Find where the given text appears and provide that cell's center as (x, y) coordinate. 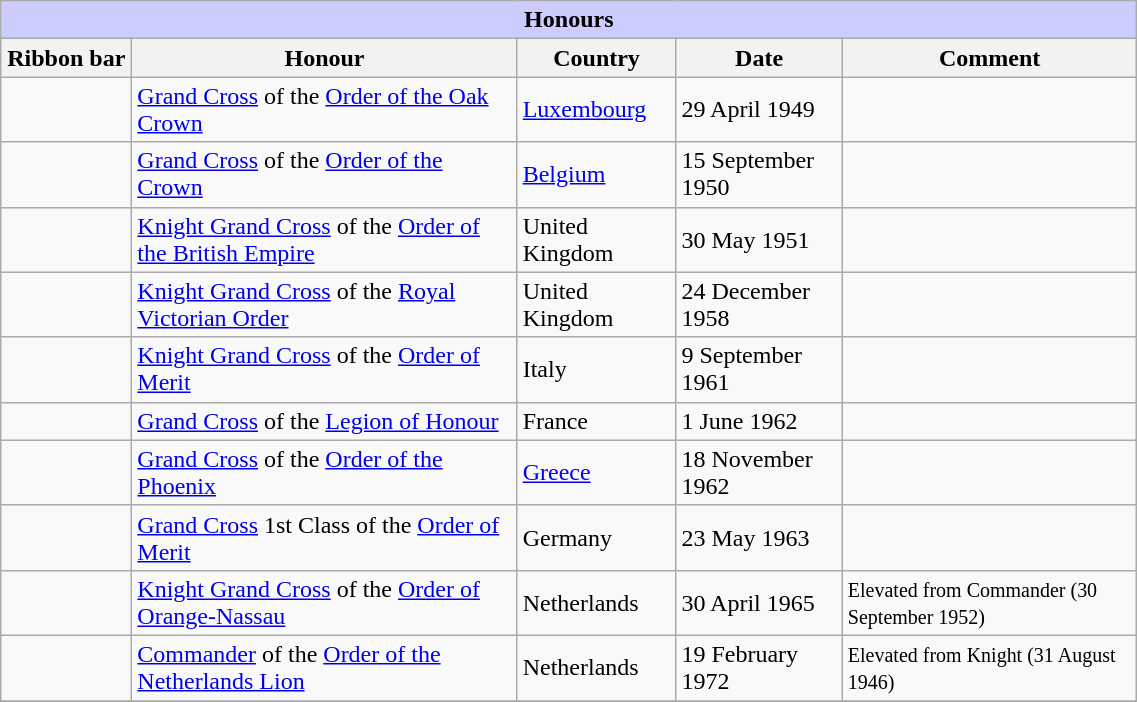
Belgium (596, 174)
19 February 1972 (759, 668)
24 December 1958 (759, 304)
Country (596, 58)
Knight Grand Cross of the Order of Merit (324, 370)
1 June 1962 (759, 421)
Comment (990, 58)
23 May 1963 (759, 538)
Date (759, 58)
Elevated from Knight (31 August 1946) (990, 668)
Grand Cross of the Order of the Phoenix (324, 472)
29 April 1949 (759, 110)
Knight Grand Cross of the Order of Orange-Nassau (324, 602)
30 May 1951 (759, 240)
Honours (569, 20)
Knight Grand Cross of the Order of the British Empire (324, 240)
Grand Cross of the Legion of Honour (324, 421)
18 November 1962 (759, 472)
Ribbon bar (66, 58)
Grand Cross of the Order of the Oak Crown (324, 110)
30 April 1965 (759, 602)
Honour (324, 58)
Greece (596, 472)
France (596, 421)
Grand Cross 1st Class of the Order of Merit (324, 538)
Italy (596, 370)
Germany (596, 538)
Elevated from Commander (30 September 1952) (990, 602)
9 September 1961 (759, 370)
Luxembourg (596, 110)
15 September 1950 (759, 174)
Grand Cross of the Order of the Crown (324, 174)
Knight Grand Cross of the Royal Victorian Order (324, 304)
Commander of the Order of the Netherlands Lion (324, 668)
